Scan for the cell matching the given text and deliver its [X, Y] coordinate at center. 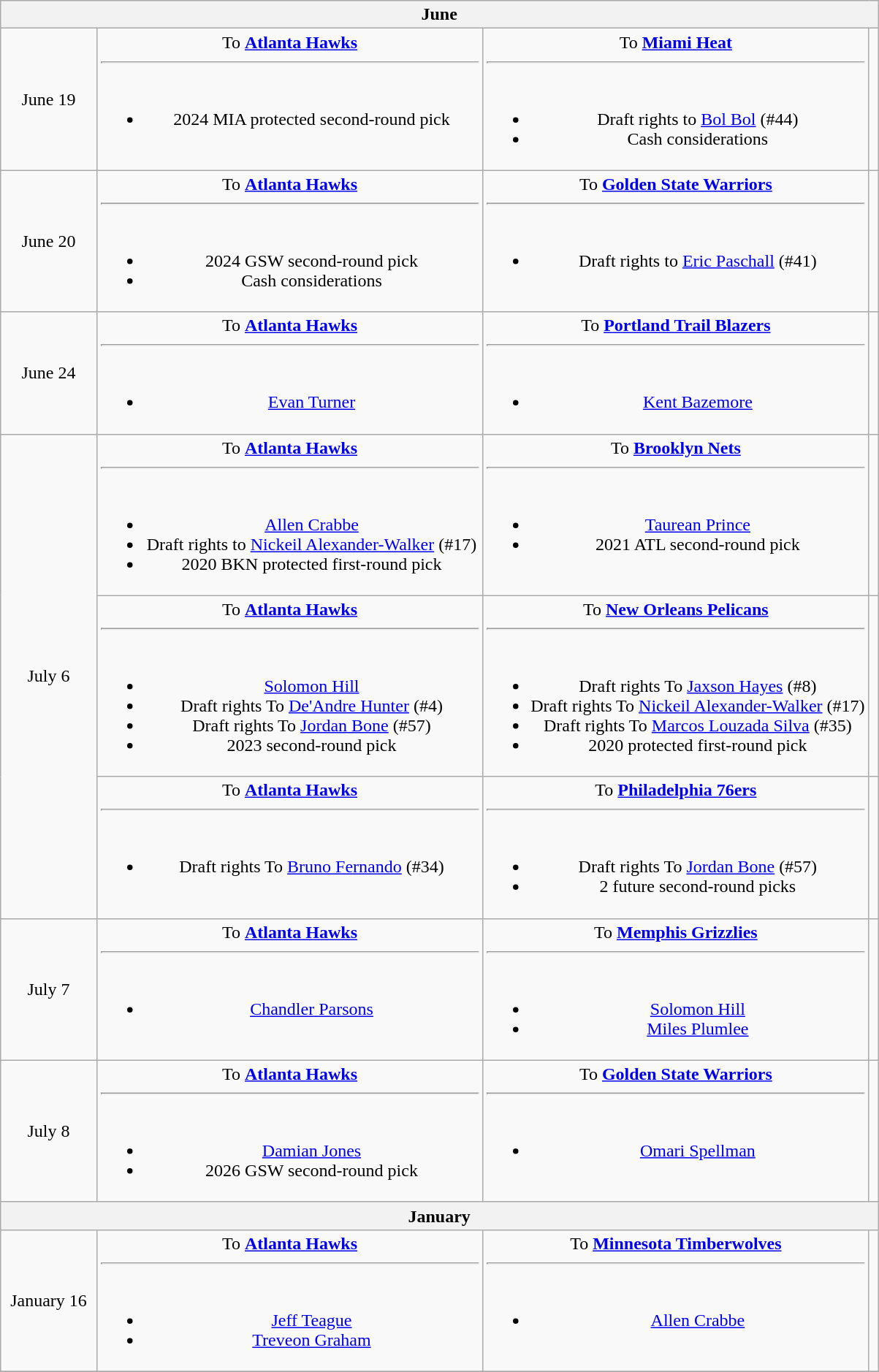
To Philadelphia 76ersDraft rights To Jordan Bone (#57)2 future second-round picks [676, 847]
To Atlanta HawksSolomon HillDraft rights To De'Andre Hunter (#4)Draft rights To Jordan Bone (#57)2023 second-round pick [289, 686]
July 8 [49, 1131]
To Atlanta Hawks2024 GSW second-round pickCash considerations [289, 241]
To Atlanta HawksJeff TeagueTreveon Graham [289, 1300]
To Miami HeatDraft rights to Bol Bol (#44)Cash considerations [676, 99]
To Atlanta HawksAllen CrabbeDraft rights to Nickeil Alexander-Walker (#17)2020 BKN protected first-round pick [289, 514]
To Memphis GrizzliesSolomon HillMiles Plumlee [676, 989]
To Atlanta HawksEvan Turner [289, 373]
January [440, 1216]
To Atlanta HawksDraft rights To Bruno Fernando (#34) [289, 847]
July 6 [49, 677]
To Atlanta HawksChandler Parsons [289, 989]
June [440, 15]
To Atlanta HawksDamian Jones2026 GSW second-round pick [289, 1131]
To Golden State WarriorsDraft rights to Eric Paschall (#41) [676, 241]
June 24 [49, 373]
June 19 [49, 99]
To Brooklyn NetsTaurean Prince2021 ATL second-round pick [676, 514]
January 16 [49, 1300]
To Portland Trail BlazersKent Bazemore [676, 373]
To Minnesota TimberwolvesAllen Crabbe [676, 1300]
To Atlanta Hawks2024 MIA protected second-round pick [289, 99]
To Golden State WarriorsOmari Spellman [676, 1131]
July 7 [49, 989]
June 20 [49, 241]
